For the text-containing cell, return its midpoint in [x, y] coordinate format. 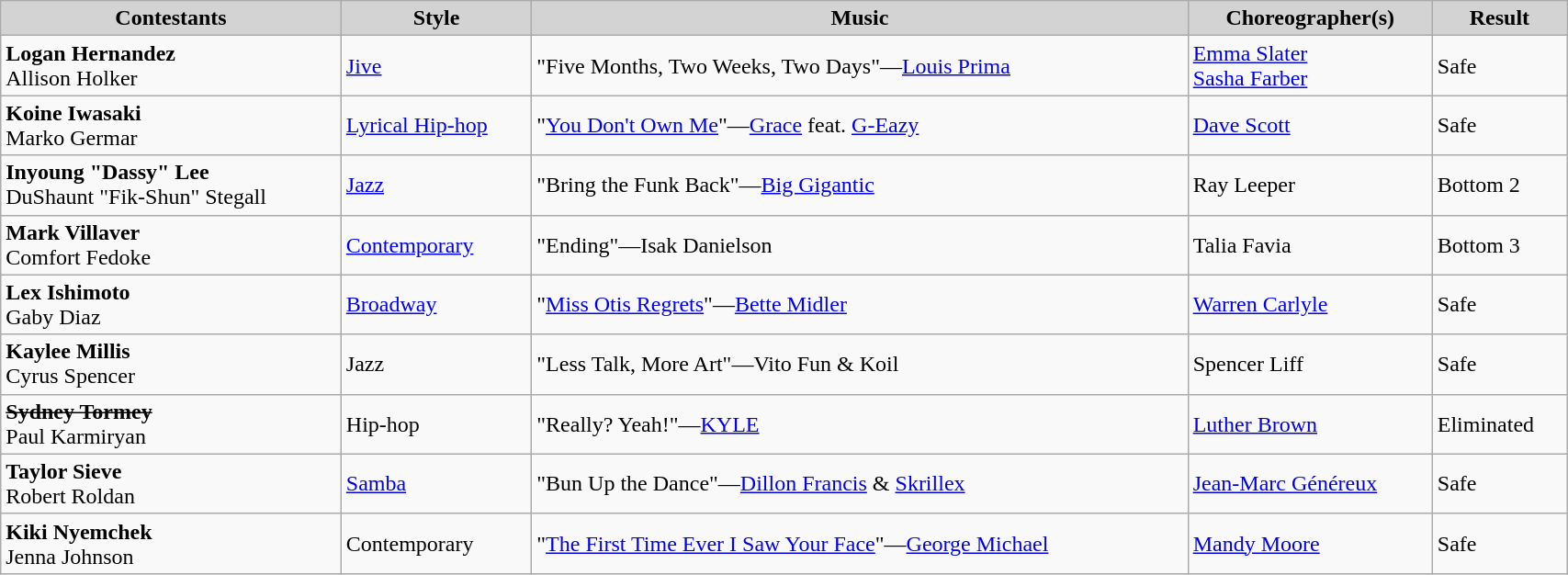
Mandy Moore [1310, 544]
"Less Talk, More Art"—Vito Fun & Koil [860, 364]
Lyrical Hip-hop [435, 125]
Result [1499, 18]
Dave Scott [1310, 125]
"Ending"—Isak Danielson [860, 244]
Warren Carlyle [1310, 305]
Jive [435, 66]
Contestants [171, 18]
Choreographer(s) [1310, 18]
Koine IwasakiMarko Germar [171, 125]
"Miss Otis Regrets"—Bette Midler [860, 305]
Jean-Marc Généreux [1310, 483]
Lex IshimotoGaby Diaz [171, 305]
Emma SlaterSasha Farber [1310, 66]
"Five Months, Two Weeks, Two Days"—Louis Prima [860, 66]
Style [435, 18]
Sydney TormeyPaul Karmiryan [171, 424]
Bottom 2 [1499, 186]
Kiki NyemchekJenna Johnson [171, 544]
Taylor SieveRobert Roldan [171, 483]
"Really? Yeah!"—KYLE [860, 424]
Bottom 3 [1499, 244]
Broadway [435, 305]
Hip-hop [435, 424]
Luther Brown [1310, 424]
Eliminated [1499, 424]
Spencer Liff [1310, 364]
"Bring the Funk Back"—Big Gigantic [860, 186]
Ray Leeper [1310, 186]
Talia Favia [1310, 244]
"The First Time Ever I Saw Your Face"—George Michael [860, 544]
Inyoung "Dassy" LeeDuShaunt "Fik-Shun" Stegall [171, 186]
Logan HernandezAllison Holker [171, 66]
Mark VillaverComfort Fedoke [171, 244]
"You Don't Own Me"—Grace feat. G-Eazy [860, 125]
Kaylee MillisCyrus Spencer [171, 364]
"Bun Up the Dance"—Dillon Francis & Skrillex [860, 483]
Music [860, 18]
Samba [435, 483]
